Search for the cell housing the specified text and yield its (X, Y) center coordinate. 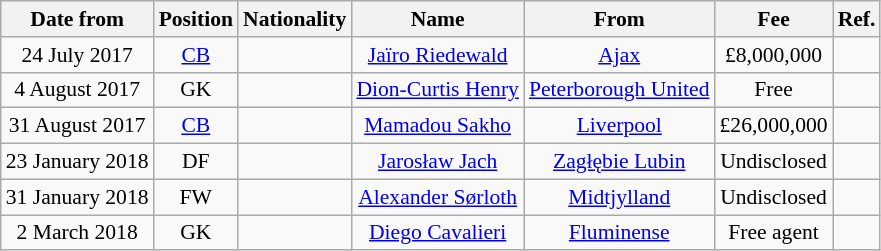
Mamadou Sakho (438, 126)
Ref. (857, 19)
Jarosław Jach (438, 162)
31 August 2017 (78, 126)
Alexander Sørloth (438, 197)
From (620, 19)
Ajax (620, 55)
24 July 2017 (78, 55)
Midtjylland (620, 197)
Name (438, 19)
Jaïro Riedewald (438, 55)
Fee (774, 19)
£8,000,000 (774, 55)
Fluminense (620, 233)
4 August 2017 (78, 90)
23 January 2018 (78, 162)
DF (196, 162)
Date from (78, 19)
Position (196, 19)
31 January 2018 (78, 197)
Peterborough United (620, 90)
Free (774, 90)
Free agent (774, 233)
Diego Cavalieri (438, 233)
£26,000,000 (774, 126)
2 March 2018 (78, 233)
Zagłębie Lubin (620, 162)
Liverpool (620, 126)
FW (196, 197)
Dion-Curtis Henry (438, 90)
Nationality (294, 19)
